Pinpoint the cell where the given text exists, returning its [x, y] midpoint coordinate. 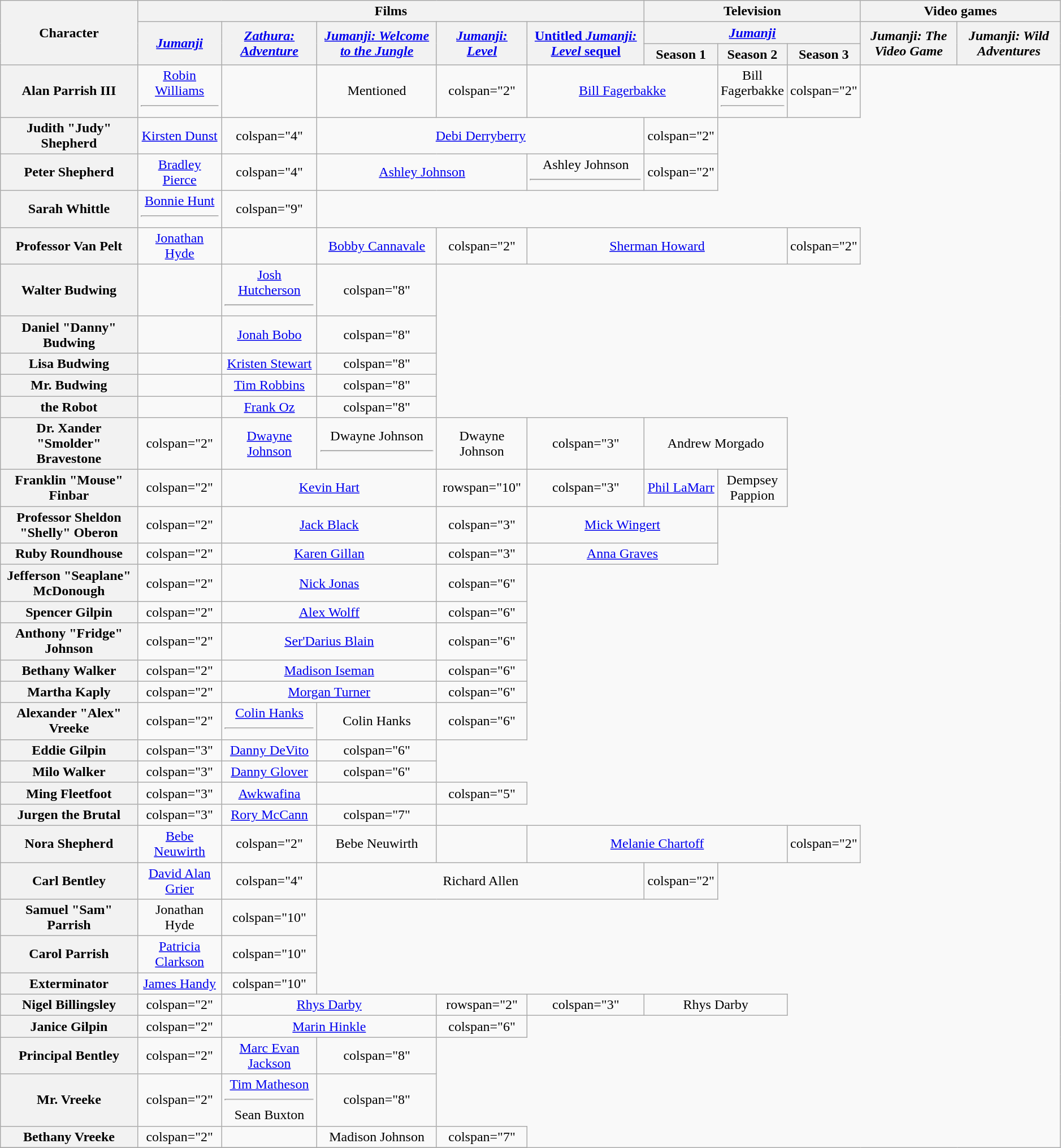
Debi Derryberry [480, 136]
Rory McCann [269, 815]
Martha Kaply [69, 692]
Phil LaMarr [681, 488]
Untitled Jumanji: Level sequel [586, 44]
Daniel "Danny" Budwing [69, 335]
Mick Wingert [623, 525]
Samuel "Sam" Parrish [69, 918]
Tim Robbins [269, 385]
Jumanji: The Video Game [909, 44]
Ruby Roundhouse [69, 554]
Patricia Clarkson [180, 954]
Anna Graves [623, 554]
colspan="9" [269, 209]
Tim MathesonSean Buxton [269, 1100]
Dr. Xander "Smolder" Bravestone [69, 444]
Films [391, 11]
Jurgen the Brutal [69, 815]
Frank Oz [269, 406]
Peter Shepherd [69, 172]
Anthony "Fridge" Johnson [69, 641]
Josh Hutcherson [269, 290]
Exterminator [69, 984]
Karen Gillan [329, 554]
Principal Bentley [69, 1056]
Jefferson "Seaplane" McDonough [69, 583]
Marin Hinkle [329, 1026]
Mentioned [377, 91]
Jumanji: Level [482, 44]
Zathura: Adventure [269, 44]
Professor Sheldon "Shelly" Oberon [69, 525]
Melanie Chartoff [657, 843]
Awkwafina [269, 793]
Nigel Billingsley [69, 1005]
Mr. Vreeke [69, 1100]
Character [69, 33]
Janice Gilpin [69, 1026]
Marc Evan Jackson [269, 1056]
Andrew Morgado [716, 444]
Jonah Bobo [269, 335]
Kristen Stewart [269, 363]
Season 2 [752, 54]
Professor Van Pelt [69, 245]
Franklin "Mouse" Finbar [69, 488]
Nick Jonas [329, 583]
Jumanji: Wild Adventures [1008, 44]
Season 1 [681, 54]
Sarah Whittle [69, 209]
Lisa Budwing [69, 363]
Nora Shepherd [69, 843]
Carl Bentley [69, 881]
Season 3 [824, 54]
Jumanji: Welcome to the Jungle [377, 44]
Ming Fleetfoot [69, 793]
Alex Wolff [329, 612]
Eddie Gilpin [69, 750]
Sherman Howard [657, 245]
Walter Budwing [69, 290]
rowspan="10" [482, 488]
Video games [960, 11]
the Robot [69, 406]
Television [752, 11]
Bethany Vreeke [69, 1137]
Madison Iseman [329, 670]
Bonnie Hunt [180, 209]
Mr. Budwing [69, 385]
Ser'Darius Blain [329, 641]
Jack Black [329, 525]
James Handy [180, 984]
Richard Allen [480, 881]
Madison Johnson [377, 1137]
Spencer Gilpin [69, 612]
Bradley Pierce [180, 172]
Dempsey Pappion [752, 488]
Alan Parrish III [69, 91]
Danny Glover [269, 772]
Judith "Judy" Shepherd [69, 136]
Carol Parrish [69, 954]
Kevin Hart [329, 488]
Danny DeVito [269, 750]
rowspan="2" [482, 1005]
David Alan Grier [180, 881]
colspan="5" [482, 793]
Alexander "Alex" Vreeke [69, 721]
Milo Walker [69, 772]
Bethany Walker [69, 670]
Robin Williams [180, 91]
Morgan Turner [329, 692]
Bobby Cannavale [377, 245]
Kirsten Dunst [180, 136]
